Detect which cell encompasses the target text, then output its (x, y) center coordinate. 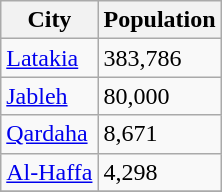
Population (160, 20)
Latakia (50, 58)
80,000 (160, 96)
Jableh (50, 96)
4,298 (160, 172)
Al-Haffa (50, 172)
City (50, 20)
383,786 (160, 58)
Qardaha (50, 134)
8,671 (160, 134)
